Pinpoint the cell where the given text exists, returning its (X, Y) midpoint coordinate. 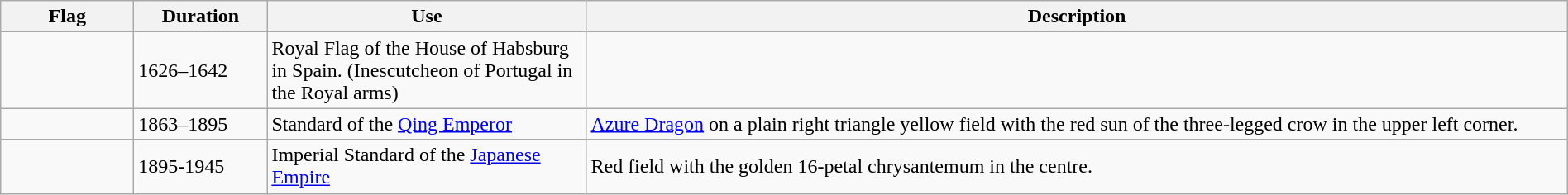
1895-1945 (200, 167)
1863–1895 (200, 124)
Description (1077, 17)
Use (427, 17)
Royal Flag of the House of Habsburg in Spain. (Inescutcheon of Portugal in the Royal arms) (427, 70)
Red field with the golden 16-petal chrysantemum in the centre. (1077, 167)
Azure Dragon on a plain right triangle yellow field with the red sun of the three-legged crow in the upper left corner. (1077, 124)
Flag (68, 17)
1626–1642 (200, 70)
Standard of the Qing Emperor (427, 124)
Duration (200, 17)
Imperial Standard of the Japanese Empire (427, 167)
